For the text-containing cell, return its midpoint in (X, Y) coordinate format. 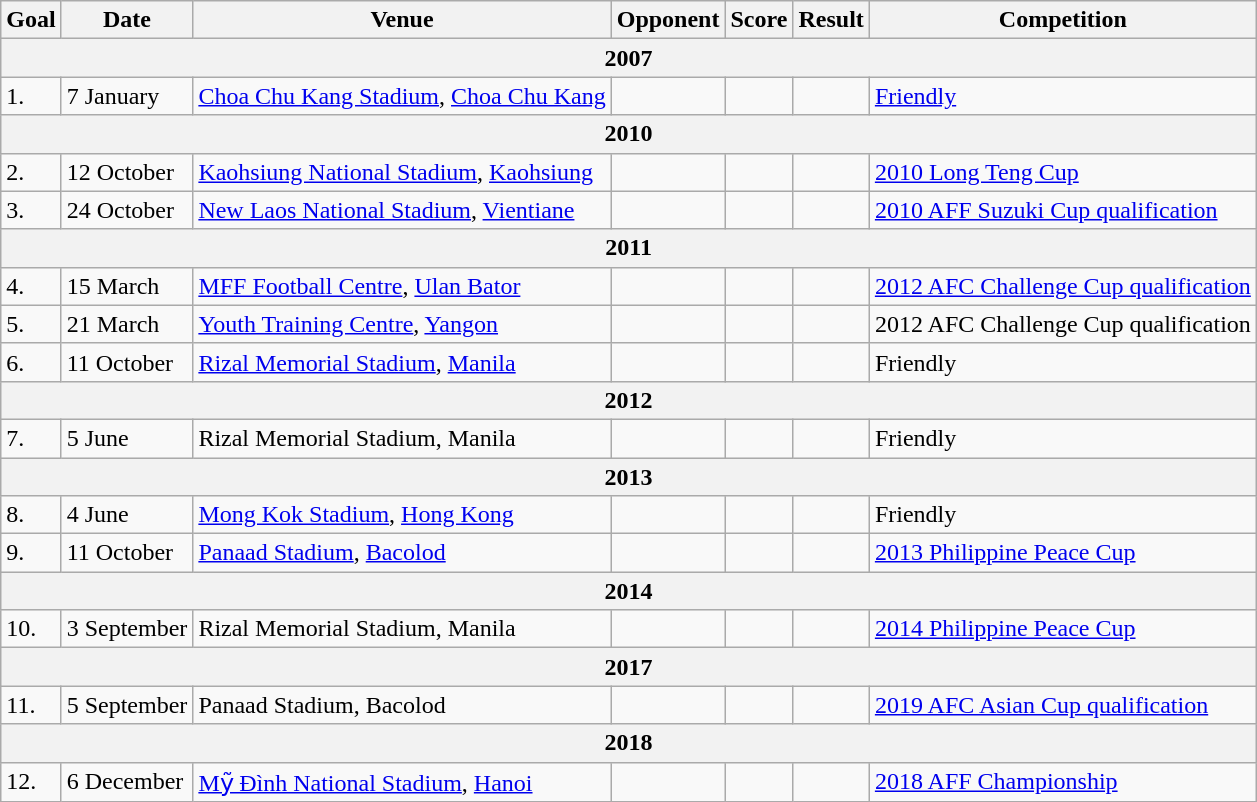
Goal (31, 20)
2017 (629, 667)
Date (127, 20)
Choa Chu Kang Stadium, Choa Chu Kang (402, 96)
5. (31, 324)
2010 (629, 134)
2013 (629, 477)
2014 (629, 591)
24 October (127, 210)
Result (831, 20)
2014 Philippine Peace Cup (1062, 629)
Score (759, 20)
21 March (127, 324)
12 October (127, 172)
Venue (402, 20)
9. (31, 553)
5 June (127, 438)
2010 AFF Suzuki Cup qualification (1062, 210)
4. (31, 286)
New Laos National Stadium, Vientiane (402, 210)
Mong Kok Stadium, Hong Kong (402, 515)
2018 (629, 743)
Youth Training Centre, Yangon (402, 324)
MFF Football Centre, Ulan Bator (402, 286)
10. (31, 629)
3. (31, 210)
7. (31, 438)
6 December (127, 782)
2010 Long Teng Cup (1062, 172)
8. (31, 515)
Mỹ Đình National Stadium, Hanoi (402, 782)
3 September (127, 629)
Opponent (668, 20)
4 June (127, 515)
2007 (629, 58)
11. (31, 705)
2019 AFC Asian Cup qualification (1062, 705)
2011 (629, 248)
12. (31, 782)
15 March (127, 286)
1. (31, 96)
2012 (629, 400)
Kaohsiung National Stadium, Kaohsiung (402, 172)
7 January (127, 96)
2018 AFF Championship (1062, 782)
2. (31, 172)
Competition (1062, 20)
2013 Philippine Peace Cup (1062, 553)
5 September (127, 705)
6. (31, 362)
